Capture the cell that displays the provided text and extract its [X, Y] central coordinate. 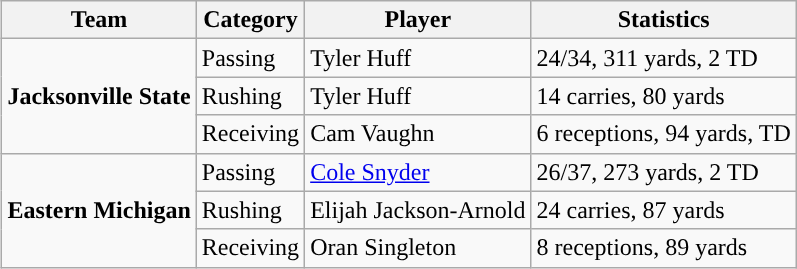
Cole Snyder [418, 172]
24/34, 311 yards, 2 TD [664, 58]
26/37, 273 yards, 2 TD [664, 172]
Cam Vaughn [418, 134]
Category [250, 20]
14 carries, 80 yards [664, 96]
Elijah Jackson-Arnold [418, 210]
8 receptions, 89 yards [664, 248]
Jacksonville State [99, 96]
24 carries, 87 yards [664, 210]
Statistics [664, 20]
6 receptions, 94 yards, TD [664, 134]
Player [418, 20]
Oran Singleton [418, 248]
Team [99, 20]
Eastern Michigan [99, 210]
